Extract the [X, Y] coordinate from the center of the cell holding the provided text.  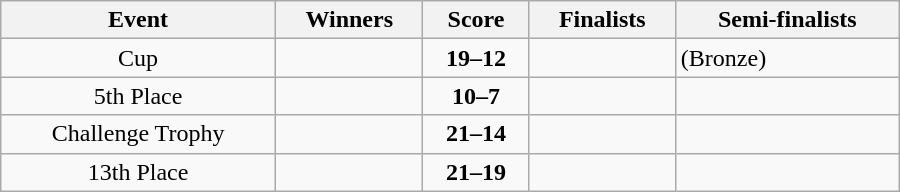
Challenge Trophy [138, 134]
Finalists [602, 20]
21–14 [476, 134]
Cup [138, 58]
10–7 [476, 96]
(Bronze) [787, 58]
13th Place [138, 172]
Winners [348, 20]
Event [138, 20]
Score [476, 20]
5th Place [138, 96]
Semi-finalists [787, 20]
21–19 [476, 172]
19–12 [476, 58]
